Pinpoint the cell where the given text exists, returning its (x, y) midpoint coordinate. 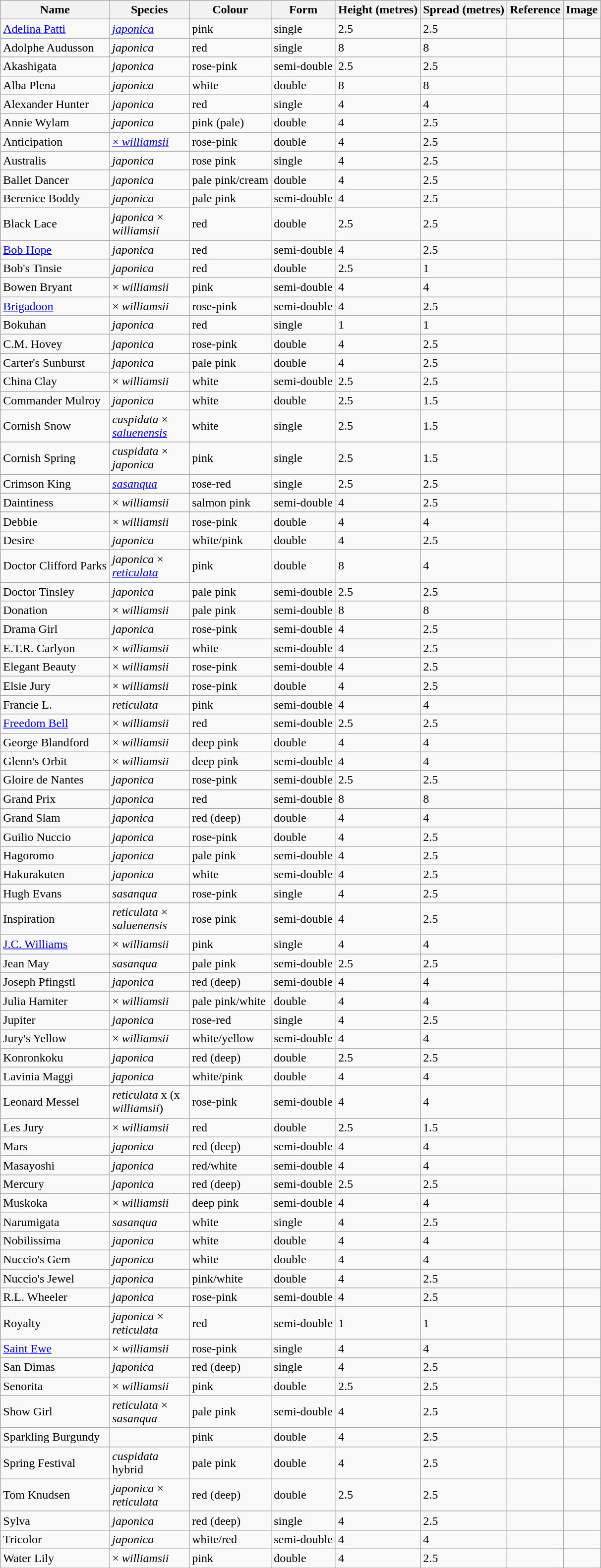
Donation (55, 611)
Commander Mulroy (55, 400)
Francie L. (55, 705)
pale pink/white (230, 1001)
Colour (230, 10)
Royalty (55, 1323)
Annie Wylam (55, 123)
Daintiness (55, 503)
Tricolor (55, 1539)
Akashigata (55, 66)
Brigadoon (55, 306)
Saint Ewe (55, 1348)
Nobilissima (55, 1241)
Mars (55, 1146)
Image (582, 10)
Freedom Bell (55, 724)
Cornish Snow (55, 426)
Glenn's Orbit (55, 761)
Leonard Messel (55, 1102)
Hagoromo (55, 855)
Cornish Spring (55, 458)
Jury's Yellow (55, 1039)
pink/white (230, 1279)
Hugh Evans (55, 894)
reticulata × sasanqua (150, 1411)
Hakurakuten (55, 874)
Narumigata (55, 1222)
Nuccio's Jewel (55, 1279)
Gloire de Nantes (55, 780)
Reference (536, 10)
Drama Girl (55, 629)
Joseph Pfingstl (55, 982)
Water Lily (55, 1558)
Name (55, 10)
Debbie (55, 521)
Sparkling Burgundy (55, 1437)
Elsie Jury (55, 686)
Nuccio's Gem (55, 1260)
San Dimas (55, 1367)
J.C. Williams (55, 945)
cuspidata × saluenensis (150, 426)
Les Jury (55, 1127)
pink (pale) (230, 123)
China Clay (55, 382)
Bob Hope (55, 249)
Carter's Sunburst (55, 363)
Berenice Boddy (55, 198)
Tom Knudsen (55, 1495)
Species (150, 10)
Bob's Tinsie (55, 269)
Anticipation (55, 142)
Inspiration (55, 919)
cuspidata hybrid (150, 1463)
Guilio Nuccio (55, 837)
Doctor Tinsley (55, 591)
japonica × williamsii (150, 224)
reticulata x (x williamsii) (150, 1102)
Jean May (55, 963)
Muskoka (55, 1203)
reticulata × saluenensis (150, 919)
Spread (metres) (464, 10)
R.L. Wheeler (55, 1297)
Black Lace (55, 224)
Ballet Dancer (55, 179)
Alexander Hunter (55, 104)
salmon pink (230, 503)
Mercury (55, 1184)
George Blandford (55, 742)
white/yellow (230, 1039)
Doctor Clifford Parks (55, 566)
Elegant Beauty (55, 667)
E.T.R. Carlyon (55, 648)
pale pink/cream (230, 179)
Konronkoku (55, 1058)
C.M. Hovey (55, 344)
Julia Hamiter (55, 1001)
Adelina Patti (55, 29)
Crimson King (55, 484)
reticulata (150, 705)
white/red (230, 1539)
Lavinia Maggi (55, 1076)
Grand Prix (55, 799)
Grand Slam (55, 818)
Masayoshi (55, 1165)
Sylva (55, 1520)
Show Girl (55, 1411)
Form (303, 10)
Bowen Bryant (55, 287)
red/white (230, 1165)
Alba Plena (55, 85)
cuspidata × japonica (150, 458)
Spring Festival (55, 1463)
Jupiter (55, 1020)
Adolphe Audusson (55, 48)
Height (metres) (378, 10)
Australis (55, 161)
Desire (55, 540)
Senorita (55, 1386)
Bokuhan (55, 325)
